Capture the cell that displays the provided text and extract its [X, Y] central coordinate. 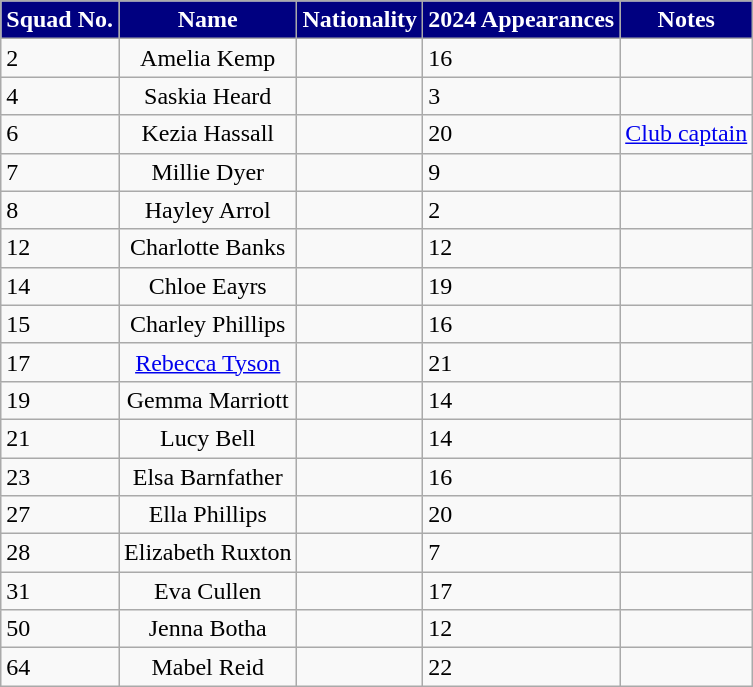
50 [60, 629]
Hayley Arrol [208, 210]
Eva Cullen [208, 591]
Charley Phillips [208, 324]
Elsa Barnfather [208, 477]
27 [60, 515]
6 [60, 134]
Millie Dyer [208, 172]
22 [522, 667]
4 [60, 96]
Kezia Hassall [208, 134]
2024 Appearances [522, 20]
Lucy Bell [208, 438]
Charlotte Banks [208, 248]
3 [522, 96]
Chloe Eayrs [208, 286]
Club captain [686, 134]
Jenna Botha [208, 629]
Amelia Kemp [208, 58]
Elizabeth Ruxton [208, 553]
8 [60, 210]
Gemma Marriott [208, 400]
Saskia Heard [208, 96]
Ella Phillips [208, 515]
15 [60, 324]
64 [60, 667]
Rebecca Tyson [208, 362]
28 [60, 553]
31 [60, 591]
Squad No. [60, 20]
Mabel Reid [208, 667]
Notes [686, 20]
9 [522, 172]
Name [208, 20]
Nationality [360, 20]
23 [60, 477]
